Return the (x, y) coordinate for the center point of the cell that contains the specified text.  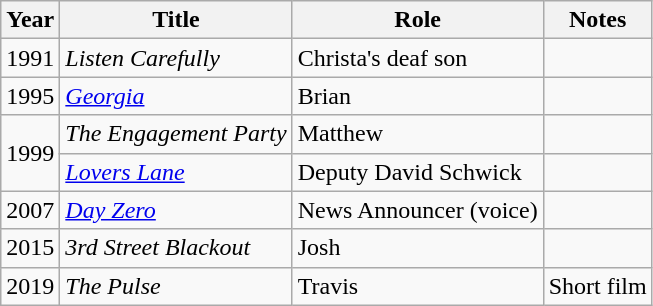
1999 (30, 153)
Day Zero (176, 210)
Christa's deaf son (418, 58)
Lovers Lane (176, 172)
3rd Street Blackout (176, 248)
Year (30, 20)
2015 (30, 248)
Matthew (418, 134)
1991 (30, 58)
Title (176, 20)
Listen Carefully (176, 58)
Notes (598, 20)
2007 (30, 210)
The Pulse (176, 286)
Deputy David Schwick (418, 172)
1995 (30, 96)
Short film (598, 286)
Travis (418, 286)
News Announcer (voice) (418, 210)
Role (418, 20)
Georgia (176, 96)
The Engagement Party (176, 134)
Brian (418, 96)
2019 (30, 286)
Josh (418, 248)
